Return the [x, y] coordinate for the center point of the cell that contains the specified text.  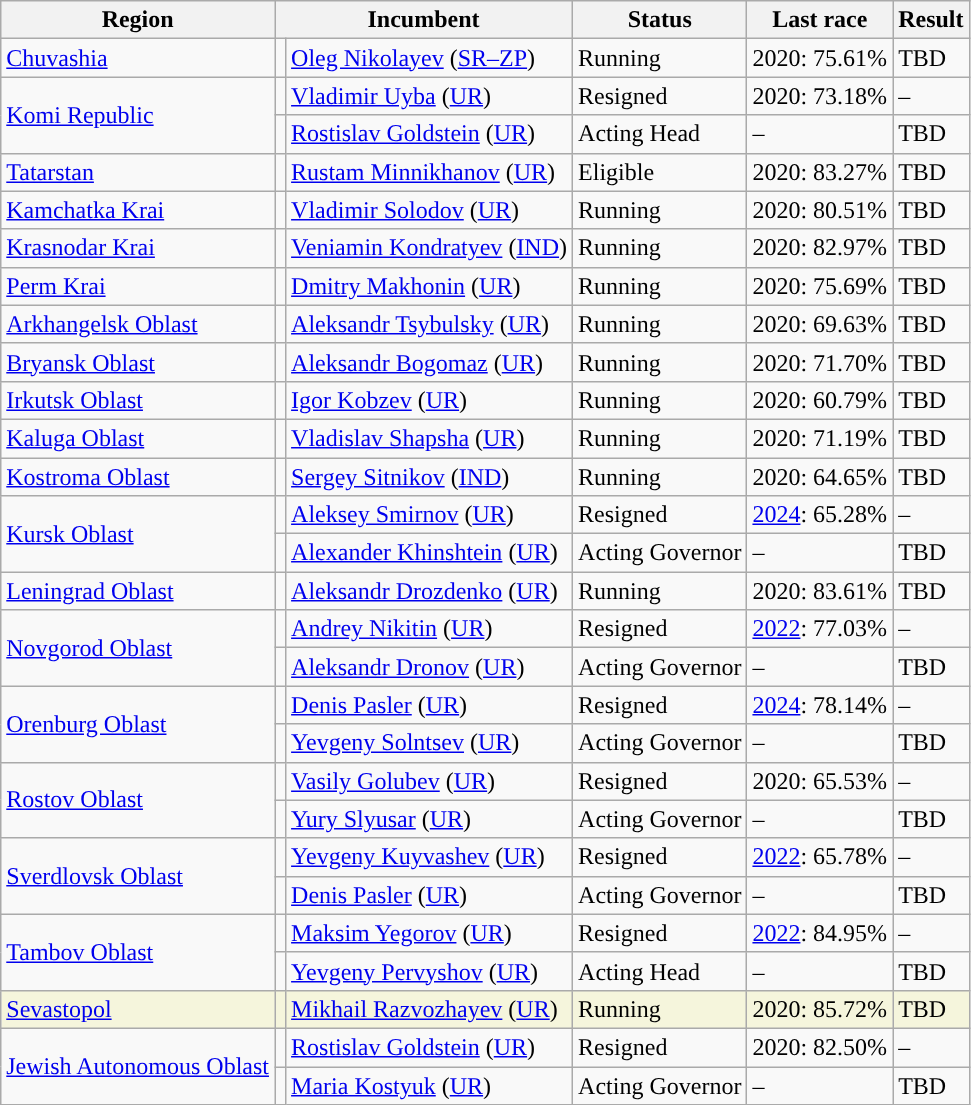
2020: 71.70% [820, 362]
Yevgeny Solntsev (UR) [430, 743]
Tatarstan [138, 172]
Igor Kobzev (UR) [430, 400]
Kursk Oblast [138, 534]
Andrey Nikitin (UR) [430, 629]
2020: 75.69% [820, 286]
Yevgeny Pervyshov (UR) [430, 971]
Sverdlovsk Oblast [138, 876]
Maria Kostyuk (UR) [430, 1085]
2020: 69.63% [820, 324]
Orenburg Oblast [138, 724]
Yevgeny Kuyvashev (UR) [430, 857]
2020: 60.79% [820, 400]
Bryansk Oblast [138, 362]
2020: 82.50% [820, 1047]
2024: 65.28% [820, 515]
2020: 65.53% [820, 781]
Region [138, 20]
Incumbent [423, 20]
Maksim Yegorov (UR) [430, 933]
Irkutsk Oblast [138, 400]
Vladislav Shapsha (UR) [430, 438]
Vasily Golubev (UR) [430, 781]
Sevastopol [138, 1009]
Perm Krai [138, 286]
Kostroma Oblast [138, 477]
Chuvashia [138, 58]
Arkhangelsk Oblast [138, 324]
Eligible [660, 172]
Dmitry Makhonin (UR) [430, 286]
Mikhail Razvozhayev (UR) [430, 1009]
2020: 71.19% [820, 438]
2020: 83.61% [820, 591]
Alexander Khinshtein (UR) [430, 553]
Aleksey Smirnov (UR) [430, 515]
2024: 78.14% [820, 705]
Aleksandr Tsybulsky (UR) [430, 324]
2022: 84.95% [820, 933]
Jewish Autonomous Oblast [138, 1066]
2020: 85.72% [820, 1009]
Vladimir Solodov (UR) [430, 210]
Aleksandr Drozdenko (UR) [430, 591]
Aleksandr Dronov (UR) [430, 667]
2020: 73.18% [820, 96]
Tambov Oblast [138, 952]
2022: 77.03% [820, 629]
Veniamin Kondratyev (IND) [430, 248]
Vladimir Uyba (UR) [430, 96]
Komi Republic [138, 115]
2020: 64.65% [820, 477]
Status [660, 20]
Result [931, 20]
Oleg Nikolayev (SR–ZP) [430, 58]
Leningrad Oblast [138, 591]
Rostov Oblast [138, 800]
Rustam Minnikhanov (UR) [430, 172]
Sergey Sitnikov (IND) [430, 477]
Kaluga Oblast [138, 438]
Kamchatka Krai [138, 210]
2020: 82.97% [820, 248]
Novgorod Oblast [138, 648]
Krasnodar Krai [138, 248]
Aleksandr Bogomaz (UR) [430, 362]
2020: 80.51% [820, 210]
2022: 65.78% [820, 857]
2020: 83.27% [820, 172]
2020: 75.61% [820, 58]
Last race [820, 20]
Yury Slyusar (UR) [430, 819]
